Return the (X, Y) coordinate for the center point of the cell that contains the specified text.  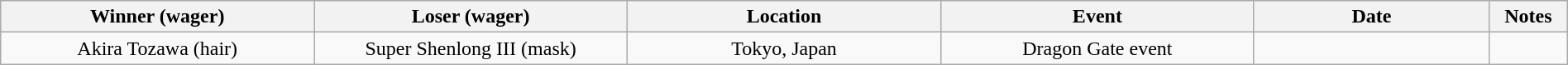
Loser (wager) (471, 17)
Dragon Gate event (1097, 48)
Tokyo, Japan (784, 48)
Winner (wager) (157, 17)
Location (784, 17)
Event (1097, 17)
Super Shenlong III (mask) (471, 48)
Akira Tozawa (hair) (157, 48)
Date (1371, 17)
Notes (1528, 17)
